Capture the cell that displays the provided text and extract its (X, Y) central coordinate. 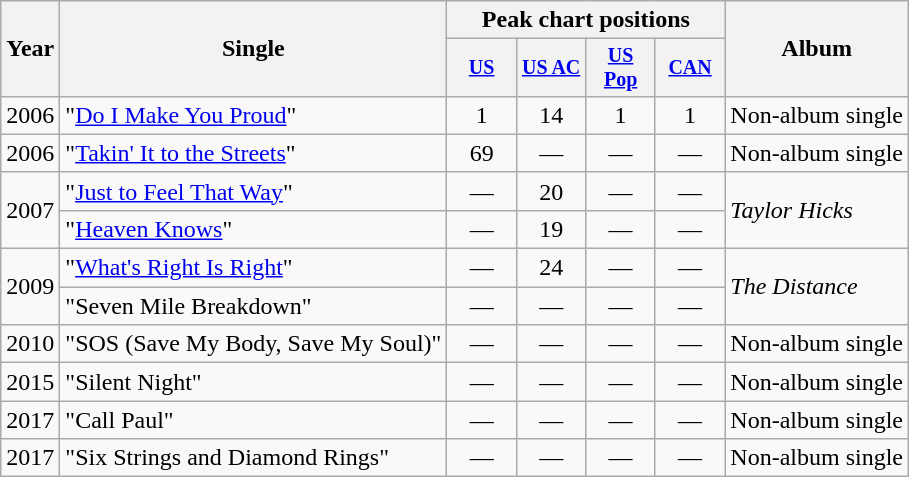
19 (550, 229)
14 (550, 115)
"Silent Night" (254, 382)
2007 (30, 210)
"SOS (Save My Body, Save My Soul)" (254, 344)
CAN (690, 68)
"Just to Feel That Way" (254, 191)
US AC (550, 68)
"Six Strings and Diamond Rings" (254, 458)
Album (817, 49)
"Do I Make You Proud" (254, 115)
Peak chart positions (586, 20)
"Seven Mile Breakdown" (254, 306)
Taylor Hicks (817, 210)
US (482, 68)
USPop (620, 68)
2015 (30, 382)
20 (550, 191)
"Takin' It to the Streets" (254, 153)
"Heaven Knows" (254, 229)
"Call Paul" (254, 420)
"What's Right Is Right" (254, 268)
69 (482, 153)
Year (30, 49)
2010 (30, 344)
The Distance (817, 287)
2009 (30, 287)
Single (254, 49)
24 (550, 268)
